Identify which cell holds the provided text, then report its [x, y] central coordinate. 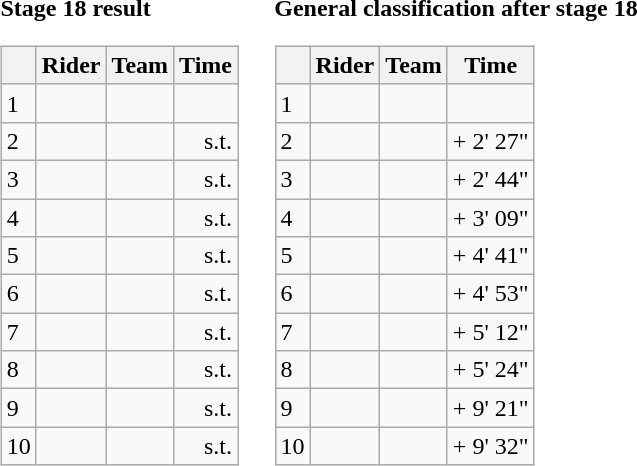
+ 9' 32" [490, 446]
+ 2' 44" [490, 179]
+ 4' 41" [490, 256]
+ 4' 53" [490, 294]
+ 3' 09" [490, 217]
+ 9' 21" [490, 408]
+ 2' 27" [490, 141]
+ 5' 24" [490, 370]
+ 5' 12" [490, 332]
